Capture the cell that displays the provided text and extract its [X, Y] central coordinate. 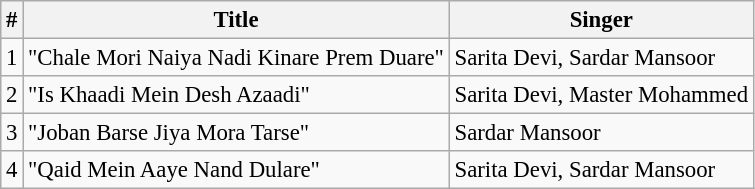
Sardar Mansoor [601, 133]
2 [12, 95]
1 [12, 58]
"Qaid Mein Aaye Nand Dulare" [236, 170]
Singer [601, 20]
Sarita Devi, Master Mohammed [601, 95]
"Chale Mori Naiya Nadi Kinare Prem Duare" [236, 58]
3 [12, 133]
Title [236, 20]
"Is Khaadi Mein Desh Azaadi" [236, 95]
4 [12, 170]
"Joban Barse Jiya Mora Tarse" [236, 133]
# [12, 20]
